Identify which cell holds the provided text, then report its [x, y] central coordinate. 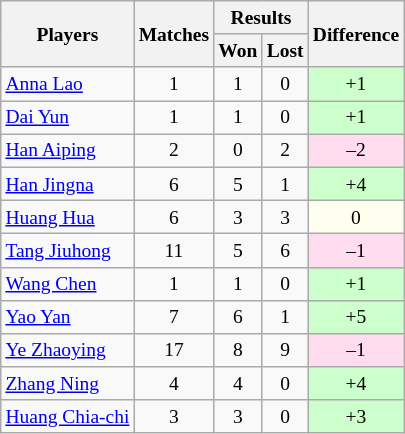
Han Aiping [68, 150]
7 [174, 316]
–2 [356, 150]
Won [238, 50]
Zhang Ning [68, 384]
8 [238, 350]
11 [174, 250]
+3 [356, 416]
17 [174, 350]
Han Jingna [68, 184]
Lost [285, 50]
Wang Chen [68, 284]
Dai Yun [68, 118]
+5 [356, 316]
Results [261, 18]
9 [285, 350]
Huang Hua [68, 216]
Anna Lao [68, 84]
Players [68, 34]
Matches [174, 34]
Yao Yan [68, 316]
Ye Zhaoying [68, 350]
Tang Jiuhong [68, 250]
Difference [356, 34]
Huang Chia-chi [68, 416]
